Identify which cell holds the provided text, then report its (x, y) central coordinate. 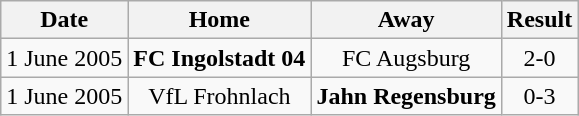
Date (64, 20)
FC Augsburg (406, 58)
Home (220, 20)
Result (539, 20)
2-0 (539, 58)
Jahn Regensburg (406, 96)
Away (406, 20)
FC Ingolstadt 04 (220, 58)
0-3 (539, 96)
VfL Frohnlach (220, 96)
